Return the [x, y] coordinate for the center point of the cell that contains the specified text.  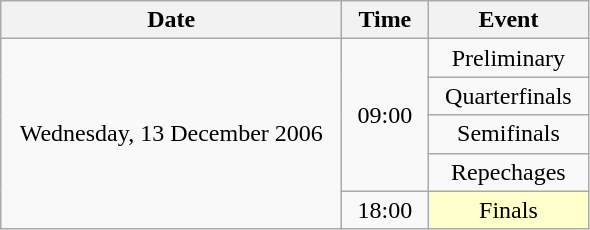
Event [508, 20]
09:00 [385, 115]
Time [385, 20]
Repechages [508, 172]
18:00 [385, 210]
Date [172, 20]
Preliminary [508, 58]
Semifinals [508, 134]
Wednesday, 13 December 2006 [172, 134]
Finals [508, 210]
Quarterfinals [508, 96]
